Extract the [X, Y] coordinate from the center of the cell holding the provided text.  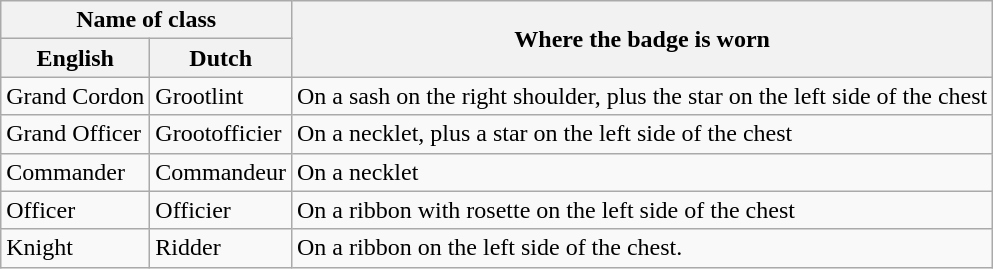
On a necklet, plus a star on the left side of the chest [642, 134]
On a ribbon with rosette on the left side of the chest [642, 210]
Ridder [221, 248]
Grand Cordon [76, 96]
On a sash on the right shoulder, plus the star on the left side of the chest [642, 96]
Officier [221, 210]
Grand Officer [76, 134]
Officer [76, 210]
On a necklet [642, 172]
On a ribbon on the left side of the chest. [642, 248]
Commandeur [221, 172]
Commander [76, 172]
Where the badge is worn [642, 39]
Grootofficier [221, 134]
Name of class [146, 20]
English [76, 58]
Grootlint [221, 96]
Knight [76, 248]
Dutch [221, 58]
